Return (x, y) of the center of cell containing provided text 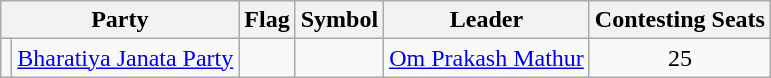
25 (680, 58)
Om Prakash Mathur (487, 58)
Flag (267, 20)
Bharatiya Janata Party (126, 58)
Leader (487, 20)
Symbol (339, 20)
Contesting Seats (680, 20)
Party (120, 20)
